Output the (X, Y) coordinate of the center of the cell containing the given text.  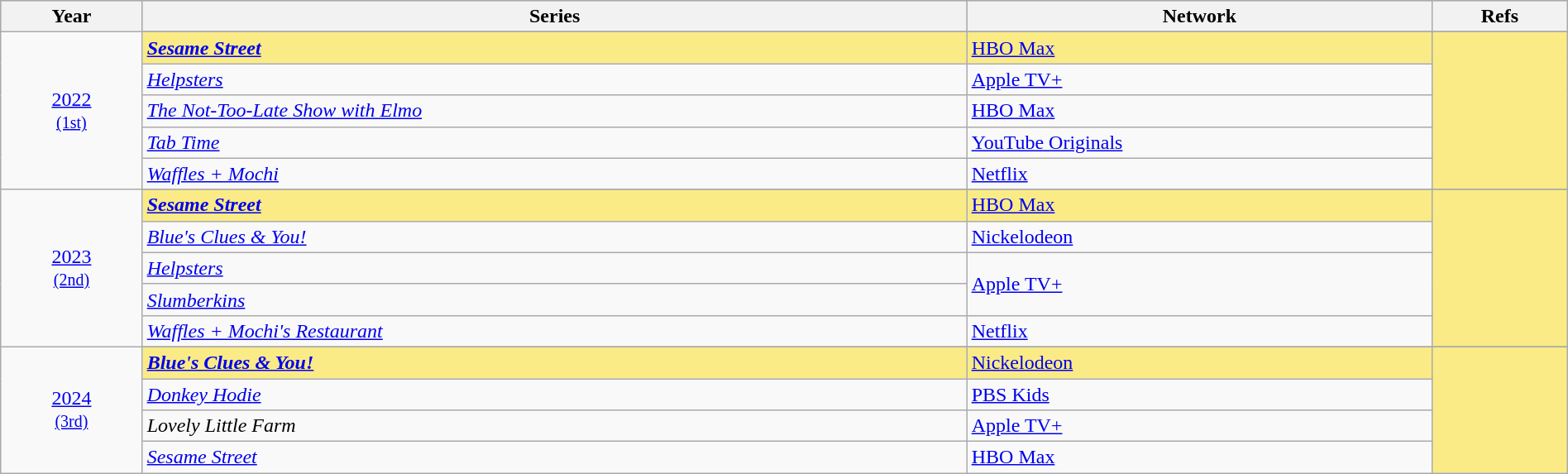
2023(2nd) (71, 268)
Waffles + Mochi (554, 174)
Donkey Hodie (554, 395)
Lovely Little Farm (554, 426)
The Not-Too-Late Show with Elmo (554, 111)
Year (71, 17)
Network (1199, 17)
PBS Kids (1199, 395)
Waffles + Mochi's Restaurant (554, 331)
Series (554, 17)
Tab Time (554, 142)
Refs (1500, 17)
2022(1st) (71, 111)
2024(3rd) (71, 409)
Slumberkins (554, 299)
YouTube Originals (1199, 142)
